Find where the given text appears and provide that cell's center as [x, y] coordinate. 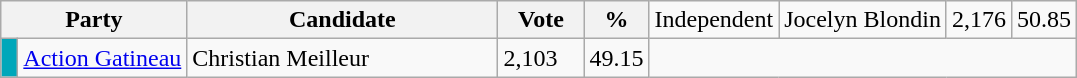
Action Gatineau [102, 58]
50.85 [1044, 20]
Party [94, 20]
49.15 [616, 58]
% [616, 20]
Independent [714, 20]
Christian Meilleur [342, 58]
2,176 [978, 20]
Jocelyn Blondin [863, 20]
Candidate [342, 20]
Vote [541, 20]
2,103 [541, 58]
